Find where the given text appears and provide that cell's center as (X, Y) coordinate. 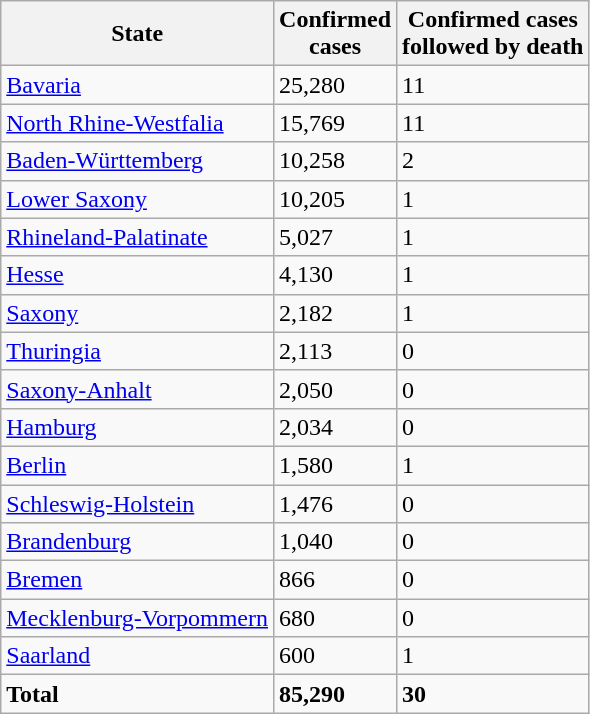
2,050 (336, 389)
10,258 (336, 161)
1,040 (336, 542)
2,113 (336, 351)
Rhineland-Palatinate (138, 237)
15,769 (336, 123)
2 (493, 161)
North Rhine-Westfalia (138, 123)
Saarland (138, 656)
Mecklenburg-Vorpommern (138, 618)
Bavaria (138, 85)
Confirmed cases (336, 34)
Schleswig-Holstein (138, 503)
Bremen (138, 580)
State (138, 34)
Baden-Württemberg (138, 161)
10,205 (336, 199)
Saxony (138, 313)
Brandenburg (138, 542)
Hesse (138, 275)
Hamburg (138, 427)
2,182 (336, 313)
30 (493, 694)
1,476 (336, 503)
85,290 (336, 694)
Lower Saxony (138, 199)
2,034 (336, 427)
1,580 (336, 465)
Confirmed casesfollowed by death (493, 34)
680 (336, 618)
Total (138, 694)
Berlin (138, 465)
600 (336, 656)
Saxony-Anhalt (138, 389)
866 (336, 580)
5,027 (336, 237)
4,130 (336, 275)
25,280 (336, 85)
Thuringia (138, 351)
